Extract the [x, y] coordinate from the center of the cell holding the provided text.  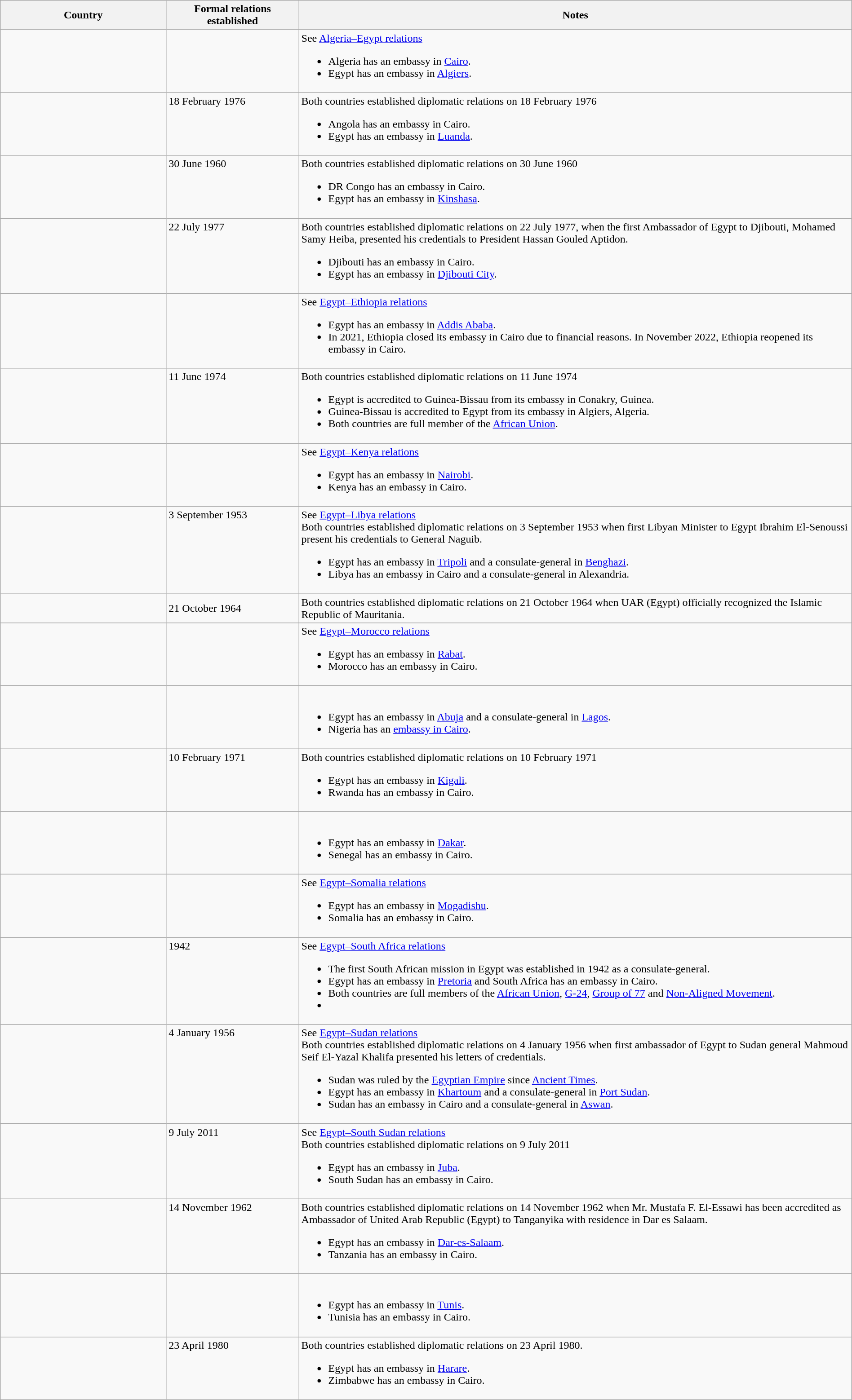
11 June 1974 [233, 406]
Both countries established diplomatic relations on 18 February 1976Angola has an embassy in Cairo.Egypt has an embassy in Luanda. [575, 124]
Notes [575, 15]
Both countries established diplomatic relations on 30 June 1960DR Congo has an embassy in Cairo.Egypt has an embassy in Kinshasa. [575, 187]
Both countries established diplomatic relations on 21 October 1964 when UAR (Egypt) officially recognized the Islamic Republic of Mauritania. [575, 608]
See Algeria–Egypt relationsAlgeria has an embassy in Cairo.Egypt has an embassy in Algiers. [575, 61]
3 September 1953 [233, 550]
14 November 1962 [233, 1236]
See Egypt–Kenya relationsEgypt has an embassy in Nairobi.Kenya has an embassy in Cairo. [575, 475]
22 July 1977 [233, 256]
Both countries established diplomatic relations on 10 February 1971Egypt has an embassy in Kigali.Rwanda has an embassy in Cairo. [575, 780]
10 February 1971 [233, 780]
9 July 2011 [233, 1162]
21 October 1964 [233, 608]
1942 [233, 981]
18 February 1976 [233, 124]
Country [84, 15]
Egypt has an embassy in Dakar.Senegal has an embassy in Cairo. [575, 843]
See Egypt–Somalia relationsEgypt has an embassy in Mogadishu.Somalia has an embassy in Cairo. [575, 906]
4 January 1956 [233, 1074]
23 April 1980 [233, 1368]
Egypt has an embassy in Abuja and a consulate-general in Lagos.Nigeria has an embassy in Cairo. [575, 717]
See Egypt–Morocco relationsEgypt has an embassy in Rabat.Morocco has an embassy in Cairo. [575, 654]
Formal relations established [233, 15]
Egypt has an embassy in Tunis.Tunisia has an embassy in Cairo. [575, 1305]
30 June 1960 [233, 187]
Both countries established diplomatic relations on 23 April 1980.Egypt has an embassy in Harare.Zimbabwe has an embassy in Cairo. [575, 1368]
